From the cell containing the given text, extract its center point as (x, y) coordinate. 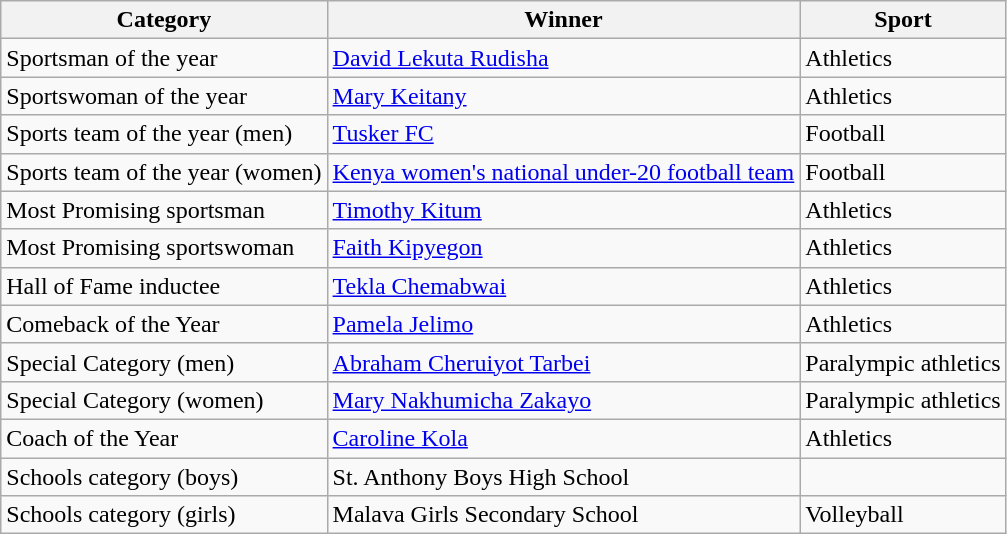
Mary Nakhumicha Zakayo (564, 400)
Winner (564, 20)
Sports team of the year (women) (164, 172)
Hall of Fame inductee (164, 286)
Kenya women's national under-20 football team (564, 172)
Most Promising sportswoman (164, 248)
Sportswoman of the year (164, 96)
Malava Girls Secondary School (564, 515)
Most Promising sportsman (164, 210)
Abraham Cheruiyot Tarbei (564, 362)
David Lekuta Rudisha (564, 58)
Mary Keitany (564, 96)
Volleyball (903, 515)
Category (164, 20)
Comeback of the Year (164, 324)
Schools category (girls) (164, 515)
Coach of the Year (164, 438)
Schools category (boys) (164, 477)
Tusker FC (564, 134)
Special Category (women) (164, 400)
Faith Kipyegon (564, 248)
Sports team of the year (men) (164, 134)
Special Category (men) (164, 362)
Pamela Jelimo (564, 324)
St. Anthony Boys High School (564, 477)
Timothy Kitum (564, 210)
Sport (903, 20)
Tekla Chemabwai (564, 286)
Sportsman of the year (164, 58)
Caroline Kola (564, 438)
